Return [X, Y] of the center of cell containing provided text 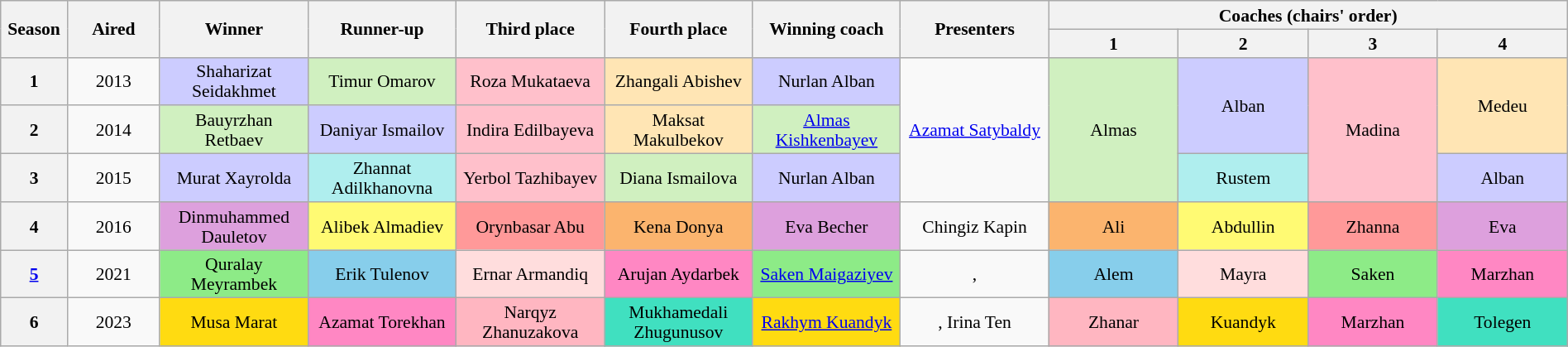
Alibek Almadiev [382, 226]
Kena Donya [678, 226]
Zhangali Abishev [678, 81]
Musa Marat [233, 322]
Daniyar Ismailov [382, 130]
Mayra [1244, 274]
Abdullin [1244, 226]
Zhanna [1373, 226]
Third place [531, 29]
Fourth place [678, 29]
Roza Mukataeva [531, 81]
5 [35, 274]
Azamat Satybaldy [974, 129]
Winning coach [827, 29]
Yerbol Tazhibayev [531, 178]
Medeu [1502, 105]
2013 [113, 81]
Indira Edilbayeva [531, 130]
Eva [1502, 226]
Runner-up [382, 29]
Alem [1113, 274]
Presenters [974, 29]
Rustem [1244, 178]
Rakhym Kuandyk [827, 322]
Zhanar [1113, 322]
Ernar Armandiq [531, 274]
Diana Ismailova [678, 178]
Dinmuhammed Dauletov [233, 226]
2015 [113, 178]
Tolegen [1502, 322]
Winner [233, 29]
Azamat Torekhan [382, 322]
Ali [1113, 226]
Mukhamedali Zhugunusov [678, 322]
2016 [113, 226]
Kuandyk [1244, 322]
Madina [1373, 129]
Arujan Aydarbek [678, 274]
Season [35, 29]
Chingiz Kapin [974, 226]
Maksat Makulbekov [678, 130]
2023 [113, 322]
Shaharizat Seidakhmet [233, 81]
Almas [1113, 129]
Timur Omarov [382, 81]
, [974, 274]
6 [35, 322]
Quralay Meyrambek [233, 274]
Zhannat Adilkhanovna [382, 178]
Saken Maigaziyev [827, 274]
2021 [113, 274]
Almas Kishkenbayev [827, 130]
Orynbasar Abu [531, 226]
Narqyz Zhanuzakova [531, 322]
Murat Xayrolda [233, 178]
Saken [1373, 274]
Eva Becher [827, 226]
2014 [113, 130]
Bauyrzhan Retbaev [233, 130]
Coaches (chairs' order) [1308, 15]
, Irina Ten [974, 322]
Aired [113, 29]
Erik Tulenov [382, 274]
